From the cell containing the given text, extract its center point as [X, Y] coordinate. 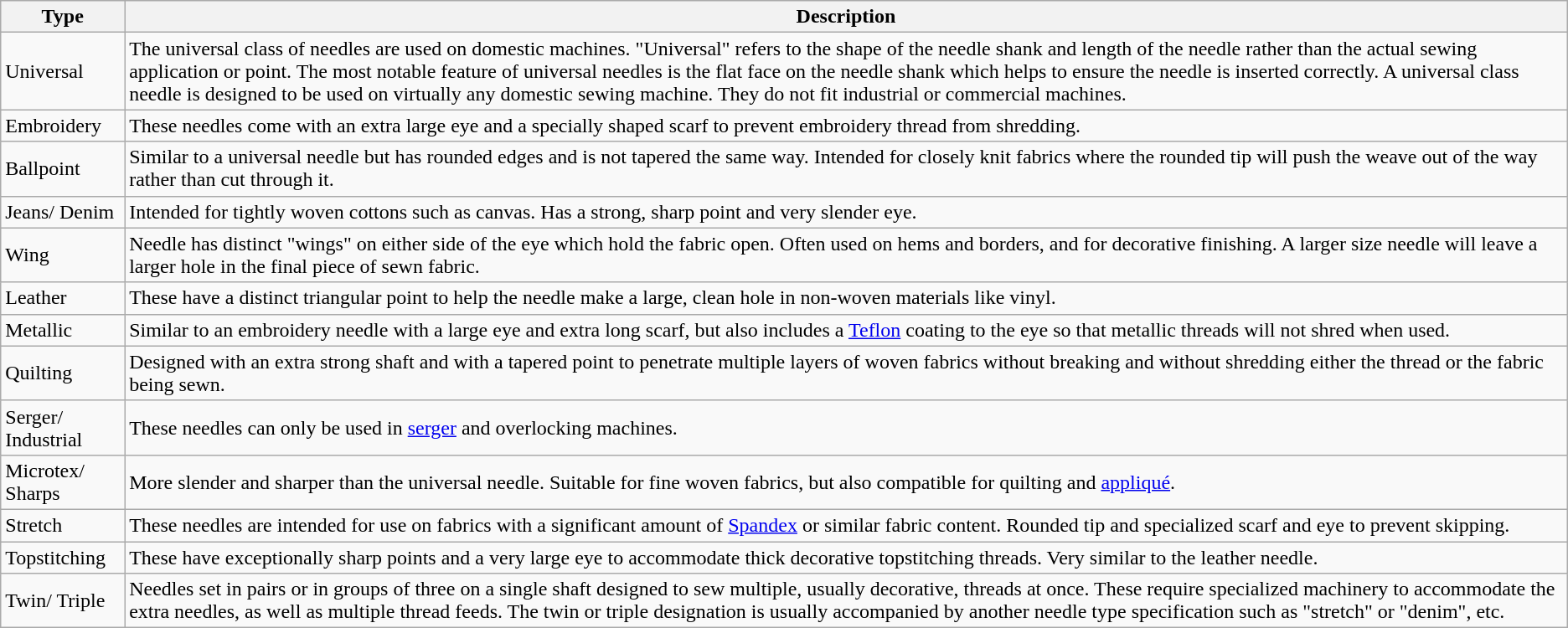
Embroidery [63, 126]
These have exceptionally sharp points and a very large eye to accommodate thick decorative topstitching threads. Very similar to the leather needle. [846, 557]
Topstitching [63, 557]
Stretch [63, 525]
Universal [63, 71]
These needles can only be used in serger and overlocking machines. [846, 427]
Ballpoint [63, 169]
More slender and sharper than the universal needle. Suitable for fine woven fabrics, but also compatible for quilting and appliqué. [846, 482]
Serger/ Industrial [63, 427]
Microtex/ Sharps [63, 482]
These needles come with an extra large eye and a specially shaped scarf to prevent embroidery thread from shredding. [846, 126]
Leather [63, 298]
Description [846, 17]
Intended for tightly woven cottons such as canvas. Has a strong, sharp point and very slender eye. [846, 212]
Metallic [63, 330]
These have a distinct triangular point to help the needle make a large, clean hole in non-woven materials like vinyl. [846, 298]
Wing [63, 255]
Twin/ Triple [63, 601]
Type [63, 17]
Jeans/ Denim [63, 212]
Quilting [63, 373]
